Detect which cell encompasses the target text, then output its (x, y) center coordinate. 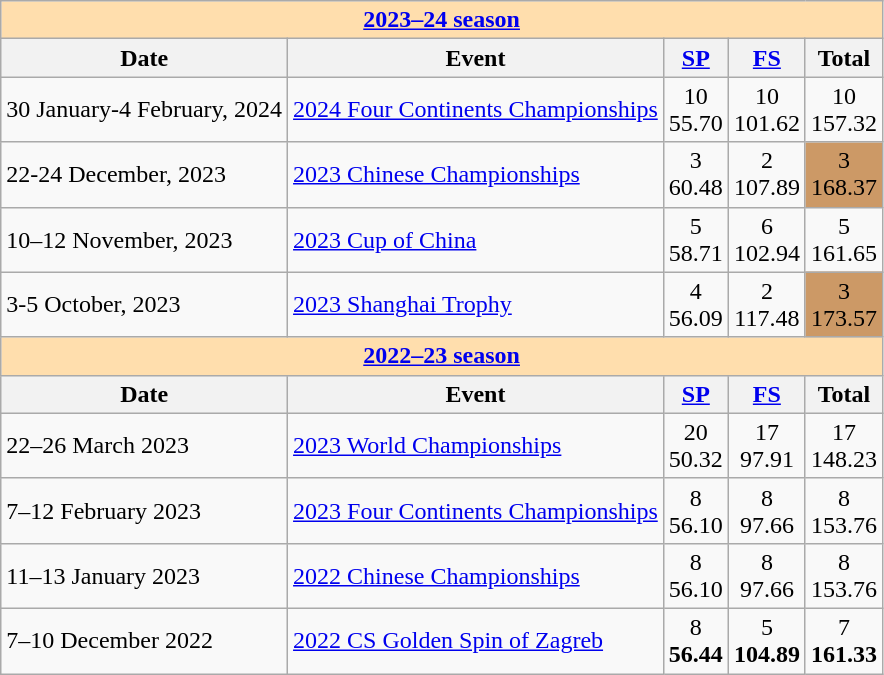
3 168.37 (844, 174)
2023–24 season (442, 20)
2 107.89 (766, 174)
8 56.44 (696, 640)
2023 Shanghai Trophy (476, 304)
2022 CS Golden Spin of Zagreb (476, 640)
22–26 March 2023 (144, 446)
2022–23 season (442, 356)
11–13 January 2023 (144, 576)
2024 Four Continents Championships (476, 110)
5 161.65 (844, 240)
10 55.70 (696, 110)
5 58.71 (696, 240)
7 161.33 (844, 640)
7–10 December 2022 (144, 640)
5 104.89 (766, 640)
17 148.23 (844, 446)
10–12 November, 2023 (144, 240)
22-24 December, 2023 (144, 174)
3 173.57 (844, 304)
2023 Cup of China (476, 240)
3 60.48 (696, 174)
20 50.32 (696, 446)
10 157.32 (844, 110)
7–12 February 2023 (144, 510)
2022 Chinese Championships (476, 576)
4 56.09 (696, 304)
2023 Chinese Championships (476, 174)
10 101.62 (766, 110)
30 January-4 February, 2024 (144, 110)
17 97.91 (766, 446)
3-5 October, 2023 (144, 304)
6 102.94 (766, 240)
2 117.48 (766, 304)
2023 World Championships (476, 446)
2023 Four Continents Championships (476, 510)
